Output the [x, y] coordinate of the center of the cell containing the given text.  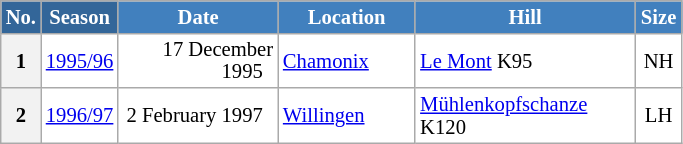
Le Mont K95 [525, 60]
Mühlenkopfschanze K120 [525, 116]
Chamonix [346, 60]
NH [658, 60]
2 [21, 116]
Willingen [346, 116]
Size [658, 16]
1995/96 [80, 60]
1996/97 [80, 116]
1 [21, 60]
Date [198, 16]
LH [658, 116]
2 February 1997 [198, 116]
Hill [525, 16]
Season [80, 16]
17 December 1995 [198, 60]
No. [21, 16]
Location [346, 16]
